Detect which cell encompasses the target text, then output its (X, Y) center coordinate. 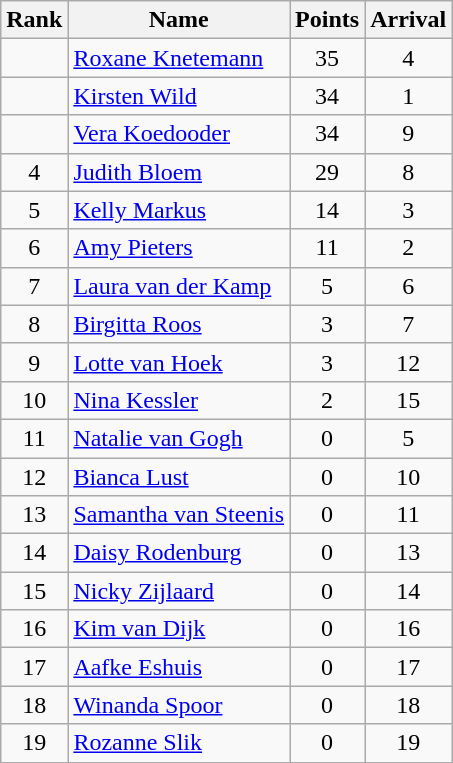
Kelly Markus (179, 210)
Nina Kessler (179, 400)
Birgitta Roos (179, 324)
Aafke Eshuis (179, 667)
Natalie van Gogh (179, 438)
Bianca Lust (179, 477)
Roxane Knetemann (179, 58)
Vera Koedooder (179, 134)
Laura van der Kamp (179, 286)
35 (328, 58)
Winanda Spoor (179, 705)
Lotte van Hoek (179, 362)
1 (408, 96)
Arrival (408, 20)
Kim van Dijk (179, 629)
Nicky Zijlaard (179, 591)
Kirsten Wild (179, 96)
29 (328, 172)
Rank (34, 20)
Amy Pieters (179, 248)
Daisy Rodenburg (179, 553)
Name (179, 20)
Samantha van Steenis (179, 515)
Rozanne Slik (179, 743)
Judith Bloem (179, 172)
Points (328, 20)
